Pinpoint the cell where the given text exists, returning its (X, Y) midpoint coordinate. 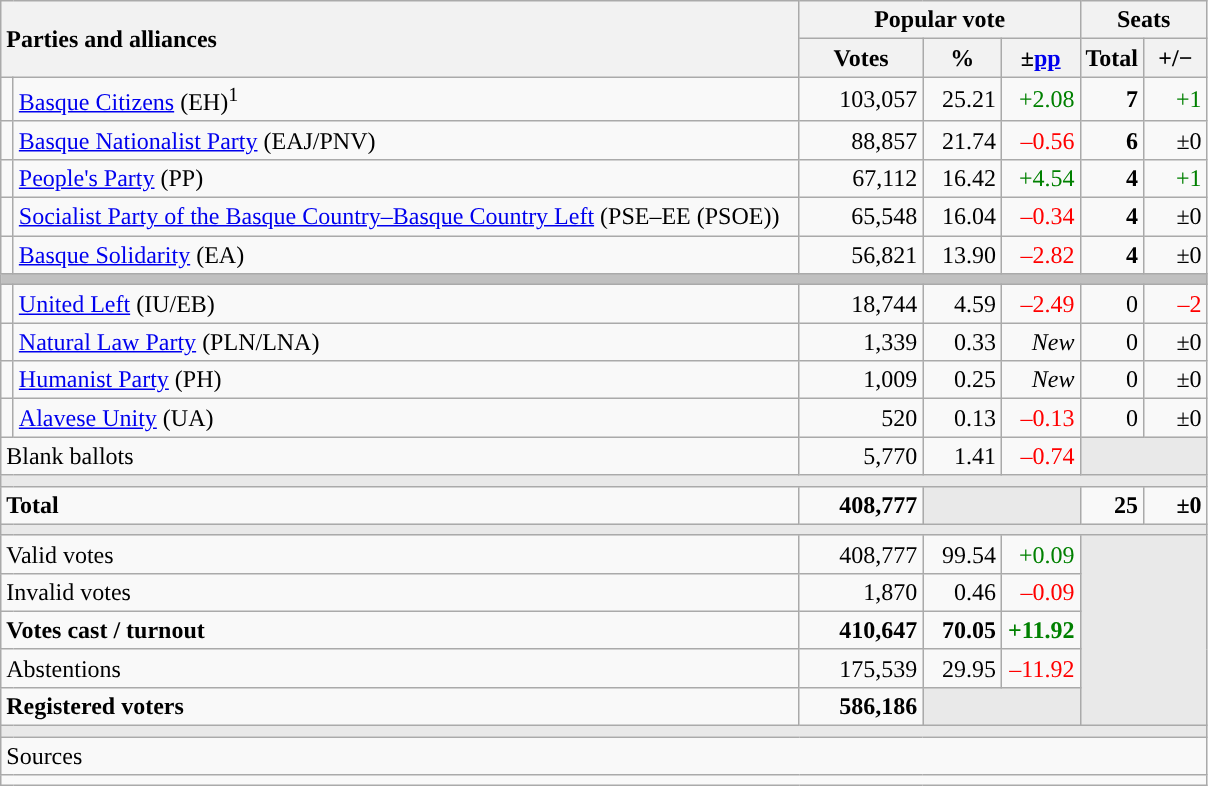
586,186 (861, 706)
4.59 (962, 304)
103,057 (861, 100)
16.04 (962, 217)
–2.49 (1040, 304)
–0.13 (1040, 418)
United Left (IU/EB) (406, 304)
Basque Solidarity (EA) (406, 255)
1.41 (962, 456)
7 (1112, 100)
25.21 (962, 100)
Sources (604, 756)
+/− (1176, 58)
+4.54 (1040, 178)
18,744 (861, 304)
99.54 (962, 554)
–2.82 (1040, 255)
0.33 (962, 342)
0.13 (962, 418)
56,821 (861, 255)
% (962, 58)
16.42 (962, 178)
175,539 (861, 668)
Registered voters (400, 706)
Alavese Unity (UA) (406, 418)
70.05 (962, 630)
Basque Citizens (EH)1 (406, 100)
Blank ballots (400, 456)
–11.92 (1040, 668)
Humanist Party (PH) (406, 380)
88,857 (861, 140)
410,647 (861, 630)
Votes (861, 58)
+11.92 (1040, 630)
–0.34 (1040, 217)
Invalid votes (400, 592)
–0.56 (1040, 140)
1,009 (861, 380)
1,870 (861, 592)
Seats (1144, 20)
Parties and alliances (400, 39)
Votes cast / turnout (400, 630)
Socialist Party of the Basque Country–Basque Country Left (PSE–EE (PSOE)) (406, 217)
21.74 (962, 140)
Abstentions (400, 668)
13.90 (962, 255)
65,548 (861, 217)
Valid votes (400, 554)
29.95 (962, 668)
±pp (1040, 58)
Popular vote (940, 20)
0.46 (962, 592)
–0.74 (1040, 456)
People's Party (PP) (406, 178)
6 (1112, 140)
5,770 (861, 456)
–0.09 (1040, 592)
1,339 (861, 342)
+2.08 (1040, 100)
–2 (1176, 304)
+0.09 (1040, 554)
67,112 (861, 178)
520 (861, 418)
Basque Nationalist Party (EAJ/PNV) (406, 140)
Natural Law Party (PLN/LNA) (406, 342)
25 (1112, 505)
0.25 (962, 380)
